Provide the [x, y] coordinate of the cell's center where the given text is located.  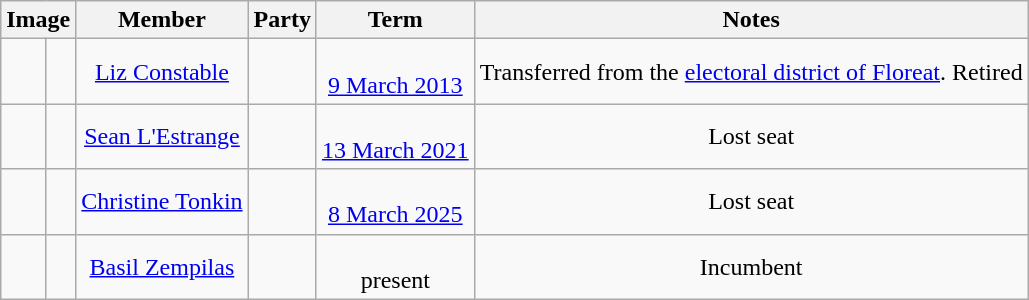
Party [282, 20]
Liz Constable [162, 72]
Transferred from the electoral district of Floreat. Retired [751, 72]
9 March 2013 [395, 72]
Basil Zempilas [162, 266]
Term [395, 20]
Christine Tonkin [162, 202]
Image [38, 20]
Sean L'Estrange [162, 136]
Incumbent [751, 266]
Notes [751, 20]
present [395, 266]
Member [162, 20]
13 March 2021 [395, 136]
8 March 2025 [395, 202]
